Output the (x, y) coordinate of the center of the cell containing the given text.  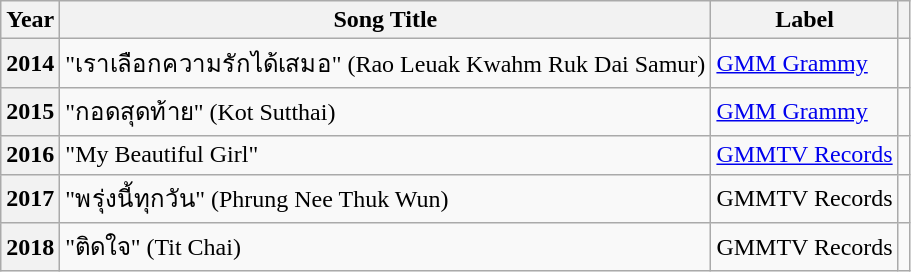
2018 (30, 248)
Song Title (386, 20)
"เราเลือกความรักได้เสมอ" (Rao Leuak Kwahm Ruk Dai Samur) (386, 64)
"พรุ่งนี้ทุกวัน" (Phrung Nee Thuk Wun) (386, 198)
"กอดสุดท้าย" (Kot Sutthai) (386, 112)
2017 (30, 198)
Label (804, 20)
2015 (30, 112)
Year (30, 20)
2014 (30, 64)
"My Beautiful Girl" (386, 155)
2016 (30, 155)
"ติดใจ" (Tit Chai) (386, 248)
